Scan for the cell matching the given text and deliver its (x, y) coordinate at center. 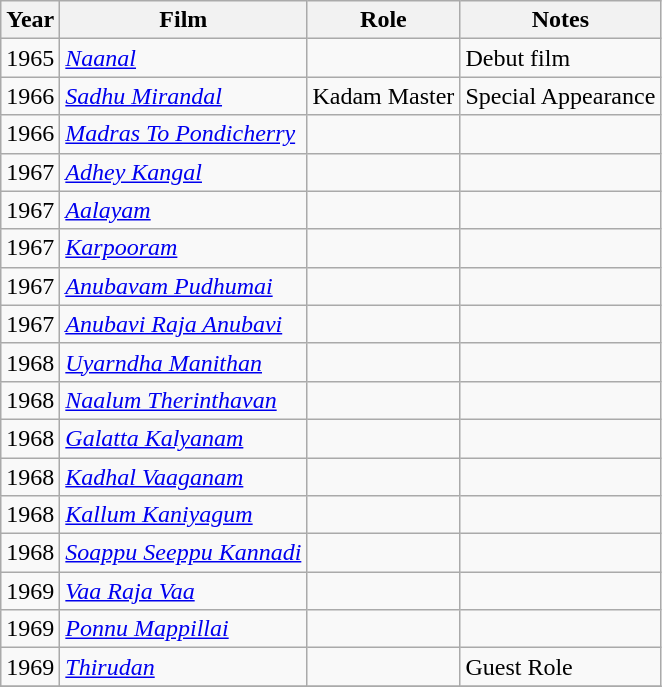
Kadam Master (384, 96)
Naalum Therinthavan (184, 400)
Anubavi Raja Anubavi (184, 324)
Anubavam Pudhumai (184, 286)
Debut film (560, 58)
Kadhal Vaaganam (184, 477)
Thirudan (184, 667)
Notes (560, 20)
Kallum Kaniyagum (184, 515)
Sadhu Mirandal (184, 96)
Uyarndha Manithan (184, 362)
Film (184, 20)
Ponnu Mappillai (184, 629)
Soappu Seeppu Kannadi (184, 553)
Role (384, 20)
Aalayam (184, 210)
Madras To Pondicherry (184, 134)
Guest Role (560, 667)
Galatta Kalyanam (184, 438)
Year (30, 20)
Karpooram (184, 248)
Naanal (184, 58)
Vaa Raja Vaa (184, 591)
Special Appearance (560, 96)
1965 (30, 58)
Adhey Kangal (184, 172)
